For the text-containing cell, return its midpoint in (X, Y) coordinate format. 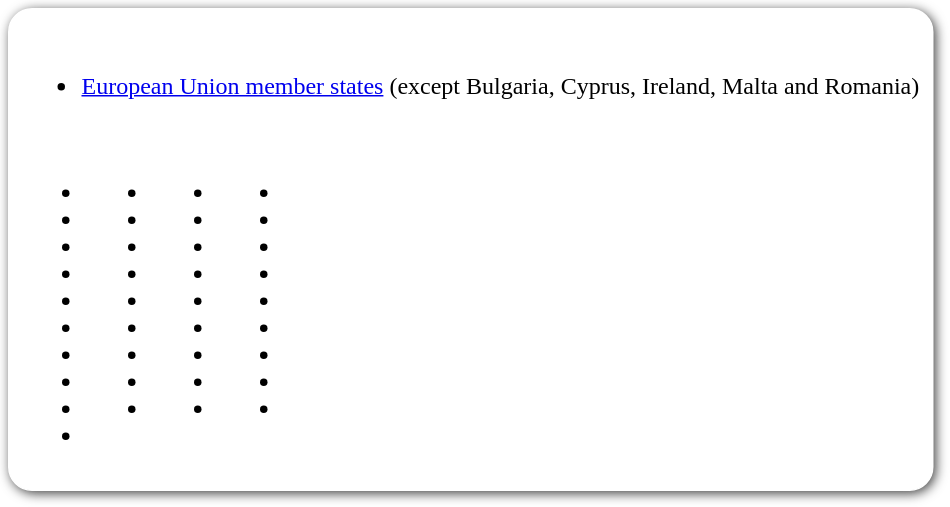
European Union member states (except Bulgaria, Cyprus, Ireland, Malta and Romania) (470, 250)
